Scan for the cell matching the given text and deliver its (x, y) coordinate at center. 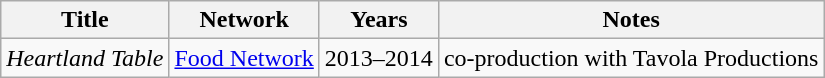
Network (244, 20)
Food Network (244, 58)
2013–2014 (378, 58)
Years (378, 20)
Title (85, 20)
Notes (631, 20)
co-production with Tavola Productions (631, 58)
Heartland Table (85, 58)
